From the cell containing the given text, extract its center point as (x, y) coordinate. 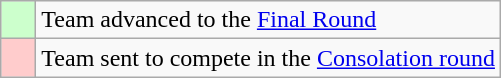
Team advanced to the Final Round (268, 20)
Team sent to compete in the Consolation round (268, 58)
